From the cell containing the given text, extract its center point as (X, Y) coordinate. 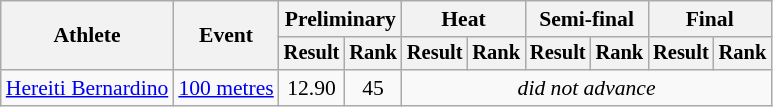
Heat (464, 19)
100 metres (226, 88)
Semi-final (586, 19)
Preliminary (340, 19)
Hereiti Bernardino (88, 88)
Athlete (88, 36)
Event (226, 36)
did not advance (586, 88)
Final (710, 19)
45 (373, 88)
12.90 (312, 88)
